Scan for the cell matching the given text and deliver its (x, y) coordinate at center. 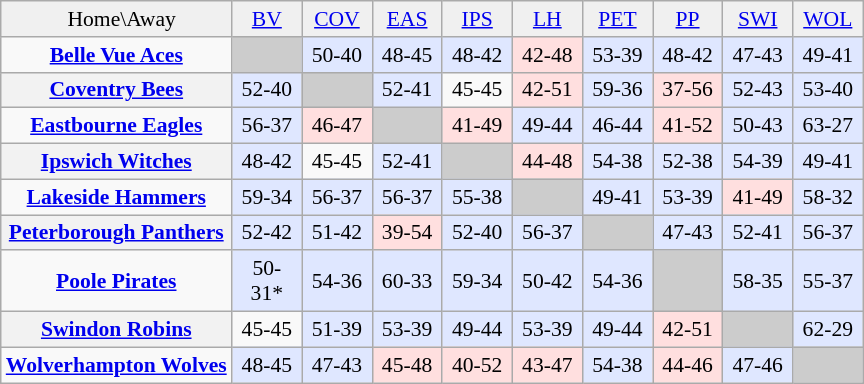
39-54 (407, 233)
51-39 (337, 330)
COV (337, 19)
46-44 (617, 126)
IPS (477, 19)
53-40 (828, 90)
46-47 (337, 126)
60-33 (407, 282)
45-48 (407, 365)
Peterborough Panthers (116, 233)
52-42 (267, 233)
SWI (758, 19)
50-40 (337, 55)
54-39 (758, 162)
50-43 (758, 126)
58-32 (828, 197)
58-35 (758, 282)
BV (267, 19)
50-31* (267, 282)
63-27 (828, 126)
41-52 (687, 126)
PET (617, 19)
40-52 (477, 365)
Lakeside Hammers (116, 197)
55-38 (477, 197)
44-46 (687, 365)
Eastbourne Eagles (116, 126)
47-46 (758, 365)
Swindon Robins (116, 330)
Belle Vue Aces (116, 55)
51-42 (337, 233)
43-47 (547, 365)
WOL (828, 19)
50-42 (547, 282)
44-48 (547, 162)
55-37 (828, 282)
LH (547, 19)
PP (687, 19)
59-36 (617, 90)
EAS (407, 19)
37-56 (687, 90)
42-48 (547, 55)
Wolverhampton Wolves (116, 365)
Home\Away (116, 19)
52-38 (687, 162)
Poole Pirates (116, 282)
Coventry Bees (116, 90)
52-43 (758, 90)
Ipswich Witches (116, 162)
62-29 (828, 330)
